Return [X, Y] of the center of cell containing provided text 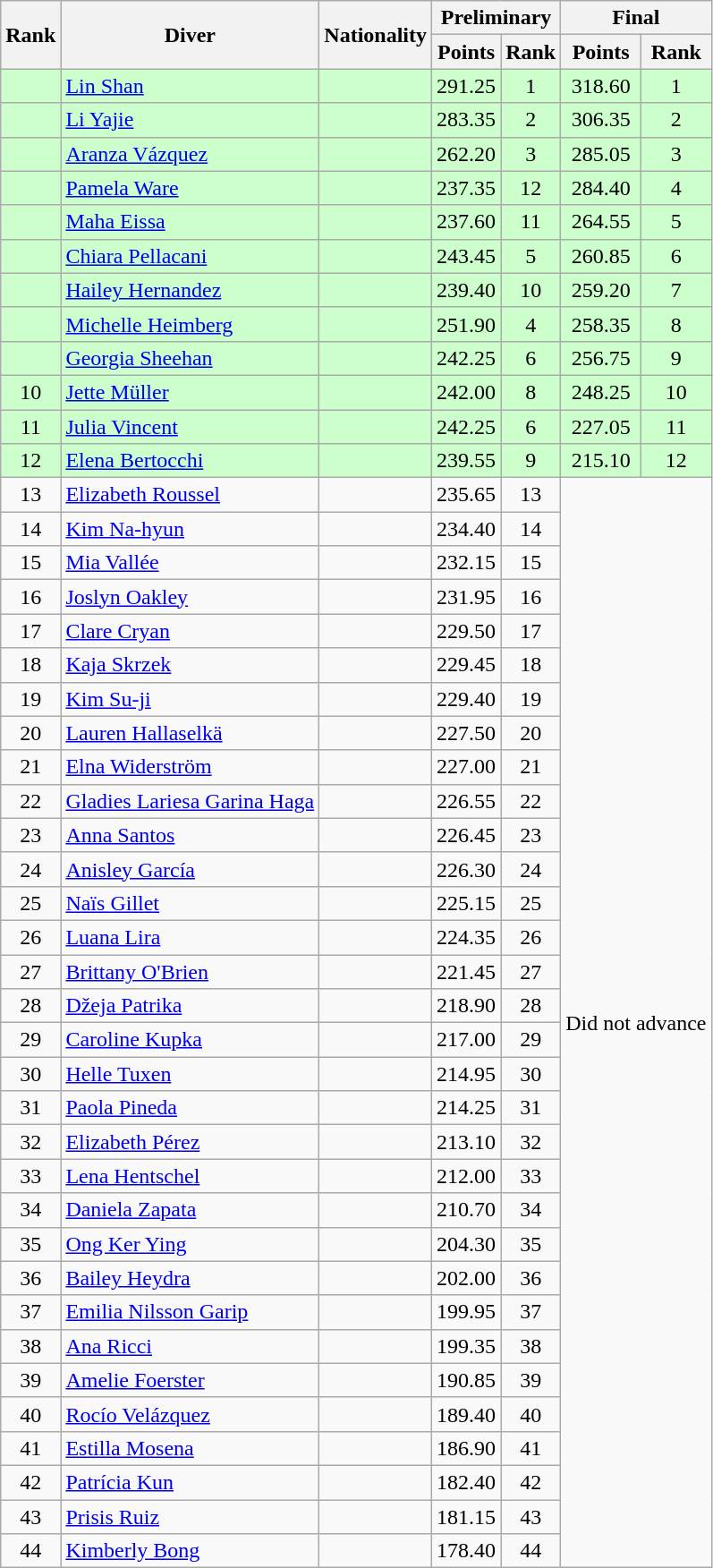
Did not advance [636, 1023]
229.45 [467, 665]
199.95 [467, 1312]
Hailey Hernandez [190, 290]
243.45 [467, 256]
Kaja Skrzek [190, 665]
Bailey Heydra [190, 1278]
204.30 [467, 1244]
Diver [190, 35]
210.70 [467, 1210]
Helle Tuxen [190, 1074]
215.10 [601, 461]
237.60 [467, 222]
182.40 [467, 1482]
226.45 [467, 835]
Daniela Zapata [190, 1210]
186.90 [467, 1448]
Prisis Ruiz [190, 1517]
178.40 [467, 1551]
225.15 [467, 903]
256.75 [601, 358]
Kim Na-hyun [190, 529]
Caroline Kupka [190, 1040]
Patrícia Kun [190, 1482]
Paola Pineda [190, 1108]
Ong Ker Ying [190, 1244]
224.35 [467, 937]
Elizabeth Pérez [190, 1142]
Pamela Ware [190, 188]
260.85 [601, 256]
Amelie Foerster [190, 1380]
189.40 [467, 1414]
190.85 [467, 1380]
Anna Santos [190, 835]
Anisley García [190, 869]
258.35 [601, 324]
Elena Bertocchi [190, 461]
Georgia Sheehan [190, 358]
221.45 [467, 971]
214.95 [467, 1074]
Kim Su-ji [190, 699]
235.65 [467, 495]
231.95 [467, 597]
Chiara Pellacani [190, 256]
226.55 [467, 801]
264.55 [601, 222]
181.15 [467, 1517]
Lin Shan [190, 86]
Aranza Vázquez [190, 154]
Mia Vallée [190, 563]
Rocío Velázquez [190, 1414]
318.60 [601, 86]
227.05 [601, 427]
Luana Lira [190, 937]
227.50 [467, 733]
284.40 [601, 188]
229.40 [467, 699]
251.90 [467, 324]
Michelle Heimberg [190, 324]
Elizabeth Roussel [190, 495]
226.30 [467, 869]
232.15 [467, 563]
217.00 [467, 1040]
Džeja Patrika [190, 1006]
259.20 [601, 290]
Julia Vincent [190, 427]
291.25 [467, 86]
212.00 [467, 1176]
218.90 [467, 1006]
Brittany O'Brien [190, 971]
214.25 [467, 1108]
Jette Müller [190, 392]
234.40 [467, 529]
248.25 [601, 392]
Final [636, 18]
237.35 [467, 188]
Li Yajie [190, 120]
285.05 [601, 154]
306.35 [601, 120]
Kimberly Bong [190, 1551]
239.40 [467, 290]
Maha Eissa [190, 222]
262.20 [467, 154]
202.00 [467, 1278]
Ana Ricci [190, 1346]
242.00 [467, 392]
Joslyn Oakley [190, 597]
Nationality [376, 35]
7 [676, 290]
Gladies Lariesa Garina Haga [190, 801]
227.00 [467, 767]
Preliminary [497, 18]
213.10 [467, 1142]
199.35 [467, 1346]
283.35 [467, 120]
229.50 [467, 631]
Lauren Hallaselkä [190, 733]
Elna Widerström [190, 767]
Estilla Mosena [190, 1448]
Naïs Gillet [190, 903]
239.55 [467, 461]
Clare Cryan [190, 631]
Emilia Nilsson Garip [190, 1312]
Lena Hentschel [190, 1176]
